Determine the (x, y) coordinate at the center of the cell enclosing the given text.  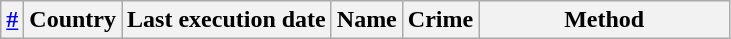
Name (366, 20)
Country (73, 20)
# (12, 20)
Method (604, 20)
Last execution date (227, 20)
Crime (440, 20)
